Detect which cell encompasses the target text, then output its (X, Y) center coordinate. 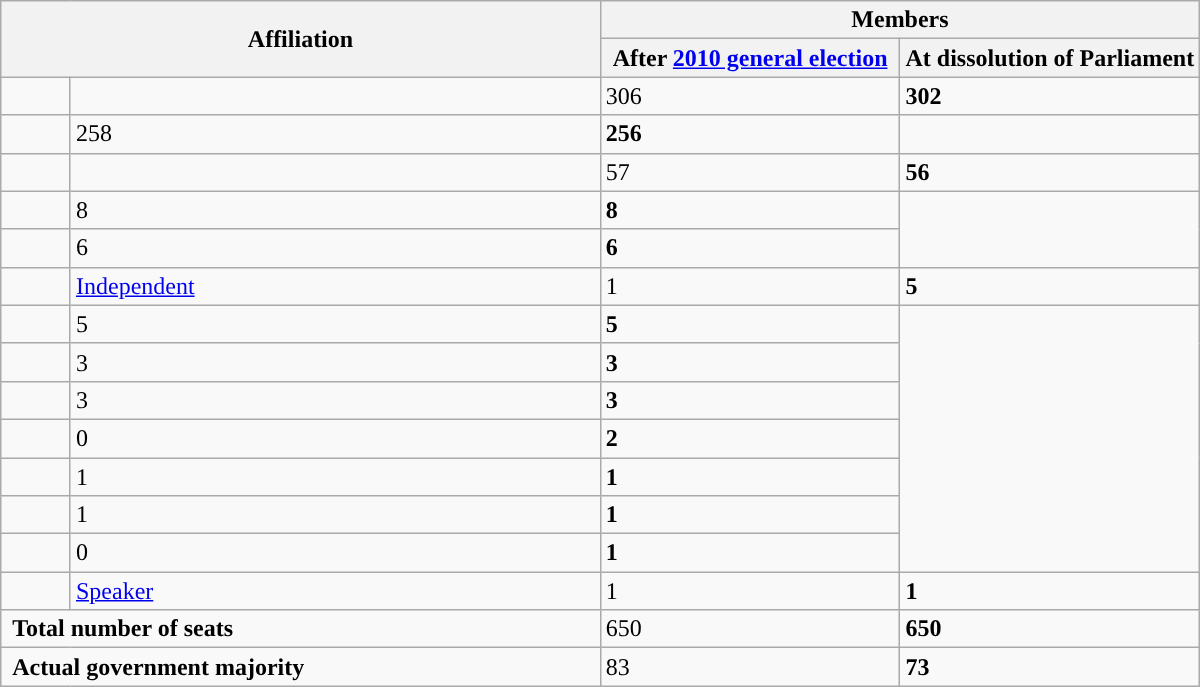
56 (1050, 172)
73 (1050, 667)
Independent (335, 286)
At dissolution of Parliament (1050, 58)
258 (335, 134)
57 (750, 172)
Members (900, 20)
256 (750, 134)
Speaker (335, 591)
Total number of seats (300, 629)
306 (750, 96)
After 2010 general election (750, 58)
Affiliation (300, 39)
2 (750, 438)
Actual government majority (300, 667)
302 (1050, 96)
83 (750, 667)
